Find where the given text appears and provide that cell's center as (x, y) coordinate. 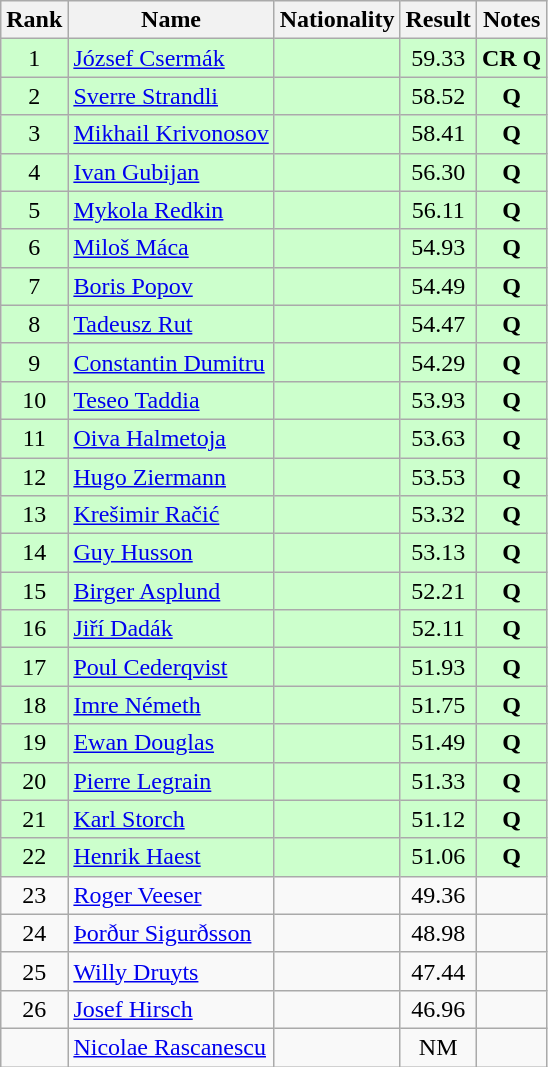
58.41 (438, 134)
Tadeusz Rut (171, 324)
59.33 (438, 58)
4 (34, 172)
51.06 (438, 857)
7 (34, 286)
Ewan Douglas (171, 743)
Notes (511, 20)
47.44 (438, 971)
Poul Cederqvist (171, 667)
11 (34, 438)
58.52 (438, 96)
8 (34, 324)
26 (34, 1009)
Karl Storch (171, 819)
56.11 (438, 210)
2 (34, 96)
Sverre Strandli (171, 96)
16 (34, 629)
54.47 (438, 324)
Name (171, 20)
Nicolae Rascanescu (171, 1047)
54.93 (438, 248)
49.36 (438, 895)
6 (34, 248)
Hugo Ziermann (171, 477)
51.12 (438, 819)
56.30 (438, 172)
51.49 (438, 743)
21 (34, 819)
Þorður Sigurðsson (171, 933)
Mykola Redkin (171, 210)
10 (34, 400)
Boris Popov (171, 286)
9 (34, 362)
Josef Hirsch (171, 1009)
Jiří Dadák (171, 629)
19 (34, 743)
51.33 (438, 781)
12 (34, 477)
54.49 (438, 286)
1 (34, 58)
51.93 (438, 667)
CR Q (511, 58)
13 (34, 515)
53.53 (438, 477)
Guy Husson (171, 553)
Teseo Taddia (171, 400)
Birger Asplund (171, 591)
Imre Németh (171, 705)
53.13 (438, 553)
Willy Druyts (171, 971)
46.96 (438, 1009)
48.98 (438, 933)
Oiva Halmetoja (171, 438)
Pierre Legrain (171, 781)
51.75 (438, 705)
53.63 (438, 438)
Nationality (337, 20)
Mikhail Krivonosov (171, 134)
23 (34, 895)
Henrik Haest (171, 857)
Result (438, 20)
15 (34, 591)
18 (34, 705)
3 (34, 134)
22 (34, 857)
Krešimir Račić (171, 515)
53.93 (438, 400)
Rank (34, 20)
52.11 (438, 629)
20 (34, 781)
17 (34, 667)
Constantin Dumitru (171, 362)
52.21 (438, 591)
24 (34, 933)
NM (438, 1047)
54.29 (438, 362)
14 (34, 553)
5 (34, 210)
25 (34, 971)
53.32 (438, 515)
József Csermák (171, 58)
Ivan Gubijan (171, 172)
Miloš Máca (171, 248)
Roger Veeser (171, 895)
